Return the [X, Y] coordinate for the center point of the cell that contains the specified text.  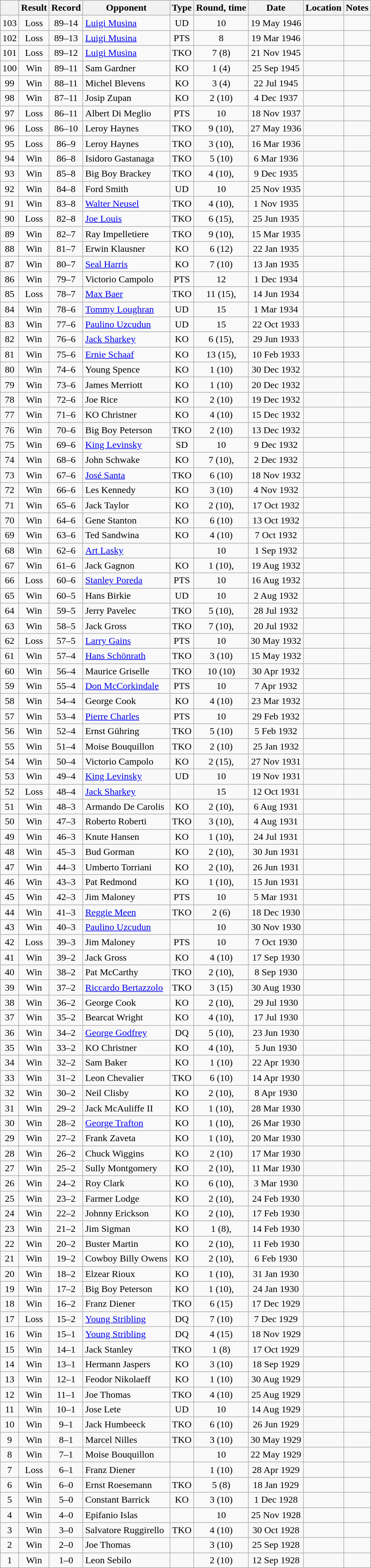
29 [9, 1138]
Epifanio Islas [127, 1515]
29–2 [66, 1108]
21 Nov 1945 [276, 53]
46 [9, 882]
27 May 1936 [276, 128]
Frank Zaveta [127, 1138]
34–2 [66, 1033]
35–2 [66, 1018]
Leon Chevalier [127, 1078]
6 Feb 1930 [276, 1259]
89–14 [66, 23]
63 [9, 626]
Stanley Poreda [127, 580]
22 [9, 1244]
5 Feb 1932 [276, 731]
25–2 [66, 1168]
3 (15) [221, 988]
26 [9, 1184]
3 (4) [221, 83]
Jack McAuliffe II [127, 1108]
John Schwake [127, 460]
25 [9, 1199]
39 [9, 988]
89 [9, 234]
15 Dec 1932 [276, 415]
16–2 [66, 1304]
25 Sep 1945 [276, 68]
66 [9, 580]
7 Oct 1930 [276, 942]
30 Oct 1928 [276, 1530]
18 Nov 1937 [276, 113]
35 [9, 1048]
James Merriott [127, 384]
28 Mar 1930 [276, 1108]
23 Jun 1930 [276, 1033]
Buster Martin [127, 1244]
27 [9, 1168]
18 Jan 1929 [276, 1485]
17 Dec 1929 [276, 1304]
54–4 [66, 701]
39–3 [66, 942]
20–2 [66, 1244]
86–10 [66, 128]
Seal Harris [127, 264]
45 [9, 897]
51 [9, 807]
86 [9, 279]
Walter Neusel [127, 204]
Sam Gardner [127, 68]
77 [9, 415]
22 Jan 1935 [276, 249]
59–5 [66, 611]
13–1 [66, 1364]
40 [9, 972]
30–2 [66, 1093]
52–4 [66, 731]
Ernie Schaaf [127, 354]
18 Nov 1929 [276, 1334]
1 (8) [221, 1349]
81–7 [66, 249]
84 [9, 309]
60 [9, 671]
102 [9, 38]
85–8 [66, 173]
79 [9, 384]
Umberto Torriani [127, 867]
99 [9, 83]
José Santa [127, 475]
18–2 [66, 1274]
28 [9, 1153]
56 [9, 731]
103 [9, 23]
7 (8) [221, 53]
Les Kennedy [127, 490]
Jerry Pavelec [127, 611]
100 [9, 68]
16 [9, 1334]
93 [9, 173]
64 [9, 611]
64–6 [66, 520]
92 [9, 189]
30 May 1932 [276, 641]
Chuck Wiggins [127, 1153]
Armando De Carolis [127, 807]
87 [9, 264]
4 (15) [221, 1334]
14 Feb 1930 [276, 1229]
18 Nov 1932 [276, 475]
25 Jan 1932 [276, 746]
1 Sep 1932 [276, 550]
Feodor Nikolaeff [127, 1379]
83–8 [66, 204]
Jack Gagnon [127, 565]
13 (15), [221, 354]
5–0 [66, 1500]
85 [9, 294]
78–6 [66, 309]
65 [9, 596]
59 [9, 686]
70–6 [66, 430]
20 [9, 1274]
81 [9, 354]
69–6 [66, 445]
13 Jan 1935 [276, 264]
2 Aug 1932 [276, 596]
57–5 [66, 641]
Riccardo Bertazzolo [127, 988]
50–4 [66, 761]
97 [9, 113]
Cowboy Billy Owens [127, 1259]
40–3 [66, 927]
17 Sep 1930 [276, 957]
15 May 1932 [276, 656]
30 Apr 1932 [276, 671]
22 May 1929 [276, 1455]
75 [9, 445]
6 (10), [221, 1184]
Opponent [127, 8]
47 [9, 867]
2 (15), [221, 761]
Isidoro Gastanaga [127, 158]
14 Apr 1930 [276, 1078]
11 [9, 1410]
91 [9, 204]
4 Aug 1931 [276, 822]
29 Feb 1932 [276, 716]
Maurice Griselle [127, 671]
88–11 [66, 83]
16 Mar 1936 [276, 143]
82–7 [66, 234]
30 May 1929 [276, 1440]
1 Nov 1935 [276, 204]
Roberto Roberti [127, 822]
25 Nov 1935 [276, 189]
Jose Lete [127, 1410]
73 [9, 475]
67–6 [66, 475]
30 Jun 1931 [276, 852]
76 [9, 430]
71 [9, 505]
31–2 [66, 1078]
95 [9, 143]
18 [9, 1304]
55 [9, 746]
6 Aug 1931 [276, 807]
Don McCorkindale [127, 686]
28–2 [66, 1123]
Max Baer [127, 294]
17 [9, 1319]
Hans Birkie [127, 596]
36–2 [66, 1003]
Marcel Nilles [127, 1440]
52 [9, 792]
2 (6) [221, 912]
7 Oct 1932 [276, 535]
86–9 [66, 143]
19 [9, 1289]
17 Jul 1930 [276, 1018]
61 [9, 656]
Young Spence [127, 369]
32 [9, 1093]
3 [9, 1530]
Ernst Roesemann [127, 1485]
13 [9, 1379]
6–1 [66, 1470]
11–1 [66, 1394]
25 Sep 1928 [276, 1545]
9 Dec 1932 [276, 445]
31 Jan 1930 [276, 1274]
31 [9, 1108]
Farmer Lodge [127, 1199]
11 (15), [221, 294]
24–2 [66, 1184]
34 [9, 1063]
33–2 [66, 1048]
Albert Di Meglio [127, 113]
Hermann Jaspers [127, 1364]
1–0 [66, 1560]
24 [9, 1214]
71–6 [66, 415]
62–6 [66, 550]
53–4 [66, 716]
58–5 [66, 626]
76–6 [66, 339]
2 Dec 1932 [276, 460]
1 Dec 1934 [276, 279]
8–1 [66, 1440]
Reggie Meen [127, 912]
20 Mar 1930 [276, 1138]
74 [9, 460]
Gene Stanton [127, 520]
Ray Impelletiere [127, 234]
30 Aug 1929 [276, 1379]
Result [34, 8]
Pierre Charles [127, 716]
19 Mar 1946 [276, 38]
26–2 [66, 1153]
79–7 [66, 279]
7–1 [66, 1455]
45–3 [66, 852]
9 Dec 1935 [276, 173]
89–13 [66, 38]
23 Mar 1932 [276, 701]
4–0 [66, 1515]
72 [9, 490]
6 [9, 1485]
Michel Blevens [127, 83]
98 [9, 98]
5 Jun 1930 [276, 1048]
72–6 [66, 400]
42–3 [66, 897]
Jim Sigman [127, 1229]
26 Jun 1931 [276, 867]
28 Jul 1932 [276, 611]
17 Mar 1930 [276, 1153]
Josip Zupan [127, 98]
Record [66, 8]
8 Sep 1930 [276, 972]
78–7 [66, 294]
29 Jun 1933 [276, 339]
27–2 [66, 1138]
37 [9, 1018]
68 [9, 550]
Bud Gorman [127, 852]
49 [9, 837]
22 Oct 1933 [276, 324]
6 (12) [221, 249]
30 [9, 1123]
19 May 1946 [276, 23]
Tommy Loughran [127, 309]
21–2 [66, 1229]
80–7 [66, 264]
17 Oct 1929 [276, 1349]
Jack Taylor [127, 505]
4 Nov 1932 [276, 490]
Johnny Erickson [127, 1214]
88 [9, 249]
5 [9, 1500]
22–2 [66, 1214]
George Godfrey [127, 1033]
46–3 [66, 837]
44–3 [66, 867]
101 [9, 53]
26 Jun 1929 [276, 1425]
78 [9, 400]
1 [9, 1560]
1 Dec 1928 [276, 1500]
6 Mar 1936 [276, 158]
80 [9, 369]
14 Aug 1929 [276, 1410]
Constant Barrick [127, 1500]
62 [9, 641]
33 [9, 1078]
22 Apr 1930 [276, 1063]
16 Aug 1932 [276, 580]
Ted Sandwina [127, 535]
43–3 [66, 882]
2–0 [66, 1545]
12 Oct 1931 [276, 792]
5 Mar 1931 [276, 897]
10–1 [66, 1410]
12 Sep 1928 [276, 1560]
Knute Hansen [127, 837]
Bearcat Wright [127, 1018]
74–6 [66, 369]
Notes [357, 8]
17 Feb 1930 [276, 1214]
89–11 [66, 68]
15 Mar 1935 [276, 234]
9–1 [66, 1425]
50 [9, 822]
15–1 [66, 1334]
53 [9, 776]
55–4 [66, 686]
56–4 [66, 671]
Ernst Gühring [127, 731]
44 [9, 912]
23 [9, 1229]
17 Oct 1932 [276, 505]
7 Apr 1932 [276, 686]
6 (15) [221, 1304]
54 [9, 761]
26 Mar 1930 [276, 1123]
19 Aug 1932 [276, 565]
24 Jul 1931 [276, 837]
7 Dec 1929 [276, 1319]
19–2 [66, 1259]
19 Nov 1931 [276, 776]
84–8 [66, 189]
Sully Montgomery [127, 1168]
24 Feb 1930 [276, 1199]
Jack Humbeeck [127, 1425]
21 [9, 1259]
23–2 [66, 1199]
13 Dec 1932 [276, 430]
19 Dec 1932 [276, 400]
57 [9, 716]
Erwin Klausner [127, 249]
20 Dec 1932 [276, 384]
Big Boy Brackey [127, 173]
68–6 [66, 460]
41–3 [66, 912]
3–0 [66, 1530]
30 Nov 1930 [276, 927]
9 [9, 1440]
67 [9, 565]
77–6 [66, 324]
94 [9, 158]
61–6 [66, 565]
Roy Clark [127, 1184]
65–6 [66, 505]
Joe Rice [127, 400]
75–6 [66, 354]
89–12 [66, 53]
Hans Schönrath [127, 656]
15–2 [66, 1319]
14 [9, 1364]
13 Oct 1932 [276, 520]
3 Mar 1930 [276, 1184]
22 Jul 1945 [276, 83]
90 [9, 219]
30 Dec 1932 [276, 369]
42 [9, 942]
48–3 [66, 807]
25 Aug 1929 [276, 1394]
Round, time [221, 8]
24 Jan 1930 [276, 1289]
82–8 [66, 219]
Elzear Rioux [127, 1274]
48 [9, 852]
86–8 [66, 158]
Neil Clisby [127, 1093]
SD [182, 445]
38 [9, 1003]
41 [9, 957]
Salvatore Ruggirello [127, 1530]
1 (4) [221, 68]
18 Dec 1930 [276, 912]
7 [9, 1470]
38–2 [66, 972]
11 Mar 1930 [276, 1168]
43 [9, 927]
Leon Sebilo [127, 1560]
48–4 [66, 792]
5 (8) [221, 1485]
15 Jun 1931 [276, 882]
Sam Baker [127, 1063]
49–4 [66, 776]
39–2 [66, 957]
36 [9, 1033]
4 Dec 1937 [276, 98]
60–6 [66, 580]
69 [9, 535]
14 Jun 1934 [276, 294]
27 Nov 1931 [276, 761]
1 (8), [221, 1229]
Larry Gains [127, 641]
2 [9, 1545]
60–5 [66, 596]
73–6 [66, 384]
4 [9, 1515]
6–0 [66, 1485]
11 Feb 1930 [276, 1244]
86–11 [66, 113]
Pat McCarthy [127, 972]
28 Apr 1929 [276, 1470]
Art Lasky [127, 550]
66–6 [66, 490]
Type [182, 8]
63–6 [66, 535]
83 [9, 324]
47–3 [66, 822]
George Trafton [127, 1123]
20 Jul 1932 [276, 626]
25 Nov 1928 [276, 1515]
96 [9, 128]
Ford Smith [127, 189]
70 [9, 520]
10 (10) [221, 671]
32–2 [66, 1063]
25 Jun 1935 [276, 219]
18 Sep 1929 [276, 1364]
87–11 [66, 98]
8 Apr 1930 [276, 1093]
12–1 [66, 1379]
58 [9, 701]
Pat Redmond [127, 882]
29 Jul 1930 [276, 1003]
Joe Louis [127, 219]
57–4 [66, 656]
Jack Stanley [127, 1349]
10 Feb 1933 [276, 354]
37–2 [66, 988]
14–1 [66, 1349]
30 Aug 1930 [276, 988]
17–2 [66, 1289]
1 Mar 1934 [276, 309]
Location [324, 8]
51–4 [66, 746]
82 [9, 339]
Date [276, 8]
